For the text-containing cell, return its midpoint in (x, y) coordinate format. 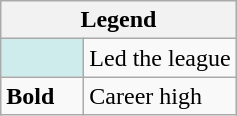
Led the league (160, 58)
Bold (42, 96)
Career high (160, 96)
Legend (118, 20)
